From the cell containing the given text, extract its center point as (X, Y) coordinate. 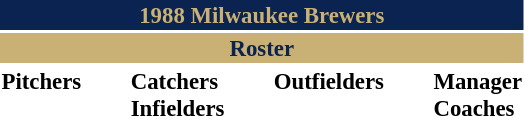
1988 Milwaukee Brewers (262, 15)
Roster (262, 48)
